Detect which cell encompasses the target text, then output its [x, y] center coordinate. 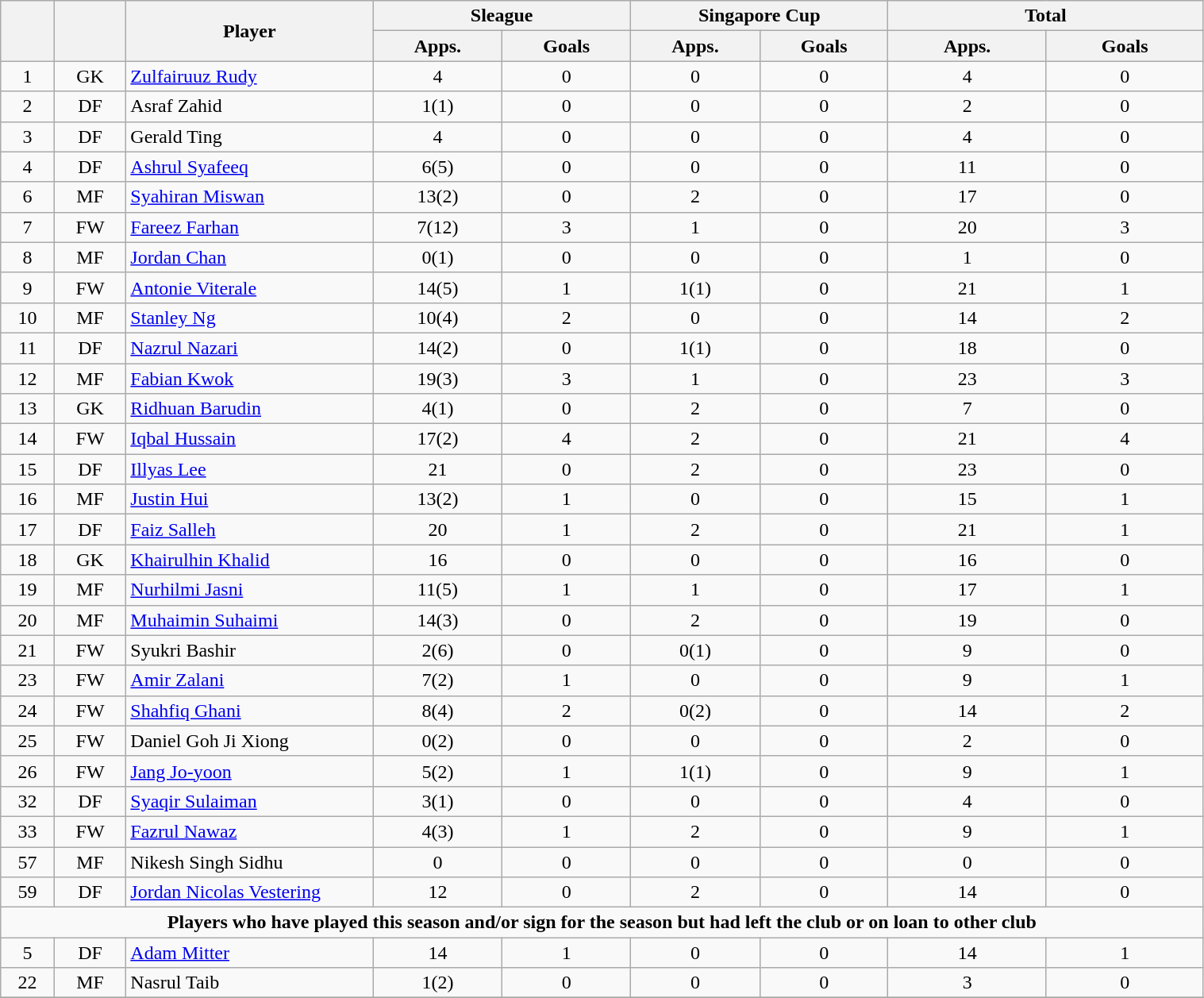
59 [28, 892]
Illyas Lee [249, 469]
Justin Hui [249, 499]
Nikesh Singh Sidhu [249, 861]
7(12) [438, 227]
14(5) [438, 287]
Antonie Viterale [249, 287]
3(1) [438, 801]
Zulfairuuz Rudy [249, 76]
8 [28, 257]
22 [28, 983]
Daniel Goh Ji Xiong [249, 741]
24 [28, 711]
Jordan Nicolas Vestering [249, 892]
Nasrul Taib [249, 983]
Fabian Kwok [249, 379]
57 [28, 861]
10(4) [438, 318]
25 [28, 741]
33 [28, 831]
6 [28, 197]
Fareez Farhan [249, 227]
8(4) [438, 711]
Iqbal Hussain [249, 439]
Jordan Chan [249, 257]
Syaqir Sulaiman [249, 801]
Faiz Salleh [249, 530]
Gerald Ting [249, 137]
Syahiran Miswan [249, 197]
Jang Jo-yoon [249, 771]
Amir Zalani [249, 680]
Nurhilmi Jasni [249, 590]
10 [28, 318]
Ashrul Syafeeq [249, 167]
19(3) [438, 379]
Shahfiq Ghani [249, 711]
Adam Mitter [249, 953]
1(2) [438, 983]
6(5) [438, 167]
14(3) [438, 620]
Player [249, 31]
13 [28, 409]
14(2) [438, 348]
5(2) [438, 771]
17(2) [438, 439]
4(1) [438, 409]
Khairulhin Khalid [249, 560]
2(6) [438, 650]
Syukri Bashir [249, 650]
11(5) [438, 590]
4(3) [438, 831]
Fazrul Nawaz [249, 831]
Muhaimin Suhaimi [249, 620]
Ridhuan Barudin [249, 409]
Players who have played this season and/or sign for the season but had left the club or on loan to other club [602, 923]
7(2) [438, 680]
Total [1046, 16]
Nazrul Nazari [249, 348]
Sleague [502, 16]
5 [28, 953]
Stanley Ng [249, 318]
Asraf Zahid [249, 106]
32 [28, 801]
26 [28, 771]
Singapore Cup [759, 16]
